Capture the cell that displays the provided text and extract its (x, y) central coordinate. 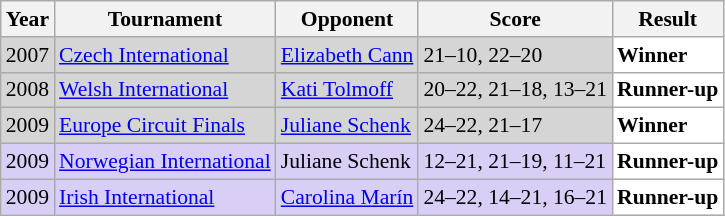
2007 (28, 55)
24–22, 14–21, 16–21 (515, 197)
Norwegian International (165, 162)
Kati Tolmoff (348, 90)
Year (28, 19)
Elizabeth Cann (348, 55)
Score (515, 19)
Result (668, 19)
12–21, 21–19, 11–21 (515, 162)
Czech International (165, 55)
Carolina Marín (348, 197)
Europe Circuit Finals (165, 126)
2008 (28, 90)
Welsh International (165, 90)
Tournament (165, 19)
Opponent (348, 19)
20–22, 21–18, 13–21 (515, 90)
Irish International (165, 197)
24–22, 21–17 (515, 126)
21–10, 22–20 (515, 55)
